Return the (X, Y) coordinate for the center point of the cell that contains the specified text.  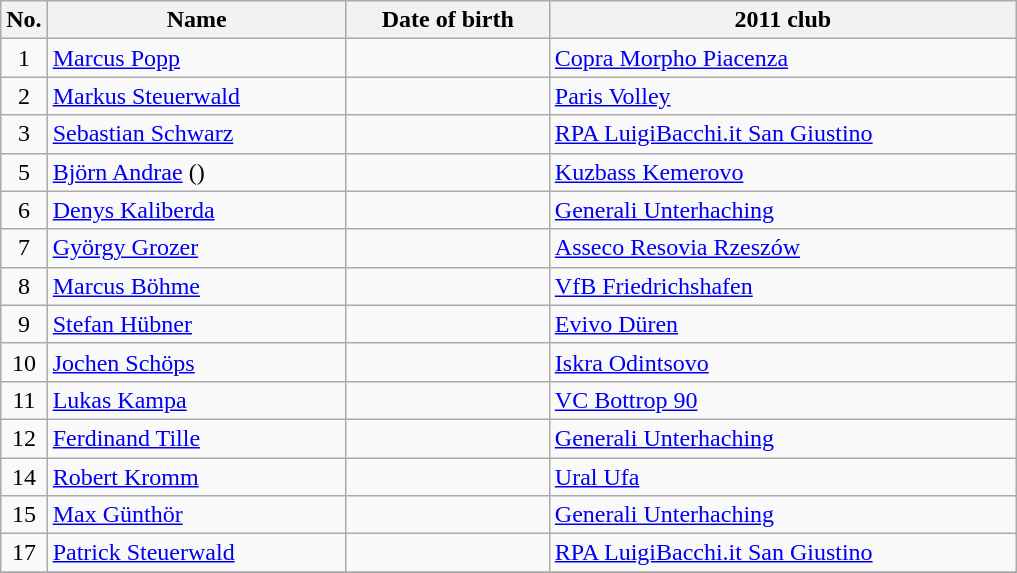
Asseco Resovia Rzeszów (782, 248)
Sebastian Schwarz (196, 134)
VC Bottrop 90 (782, 400)
2011 club (782, 20)
1 (24, 58)
9 (24, 324)
Markus Steuerwald (196, 96)
6 (24, 210)
Patrick Steuerwald (196, 553)
VfB Friedrichshafen (782, 286)
Ferdinand Tille (196, 438)
10 (24, 362)
2 (24, 96)
7 (24, 248)
György Grozer (196, 248)
Björn Andrae () (196, 172)
5 (24, 172)
Kuzbass Kemerovo (782, 172)
Ural Ufa (782, 477)
Iskra Odintsovo (782, 362)
17 (24, 553)
12 (24, 438)
Paris Volley (782, 96)
11 (24, 400)
Marcus Böhme (196, 286)
8 (24, 286)
Jochen Schöps (196, 362)
Max Günthör (196, 515)
Robert Kromm (196, 477)
Evivo Düren (782, 324)
Stefan Hübner (196, 324)
Date of birth (448, 20)
14 (24, 477)
Lukas Kampa (196, 400)
Denys Kaliberda (196, 210)
Marcus Popp (196, 58)
No. (24, 20)
Name (196, 20)
3 (24, 134)
Copra Morpho Piacenza (782, 58)
15 (24, 515)
